Capture the cell that displays the provided text and extract its [x, y] central coordinate. 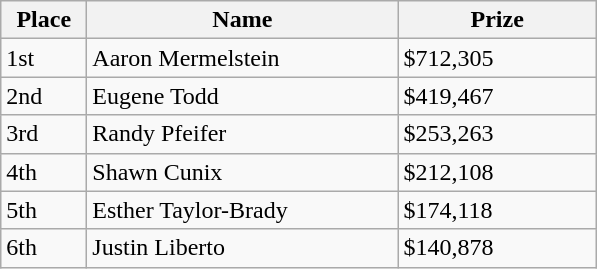
Aaron Mermelstein [242, 58]
Randy Pfeifer [242, 134]
$174,118 [498, 210]
2nd [44, 96]
6th [44, 248]
Eugene Todd [242, 96]
Esther Taylor-Brady [242, 210]
$253,263 [498, 134]
Place [44, 20]
3rd [44, 134]
4th [44, 172]
5th [44, 210]
Justin Liberto [242, 248]
Shawn Cunix [242, 172]
Name [242, 20]
$212,108 [498, 172]
$419,467 [498, 96]
1st [44, 58]
$712,305 [498, 58]
$140,878 [498, 248]
Prize [498, 20]
